Search for the cell housing the specified text and yield its [x, y] center coordinate. 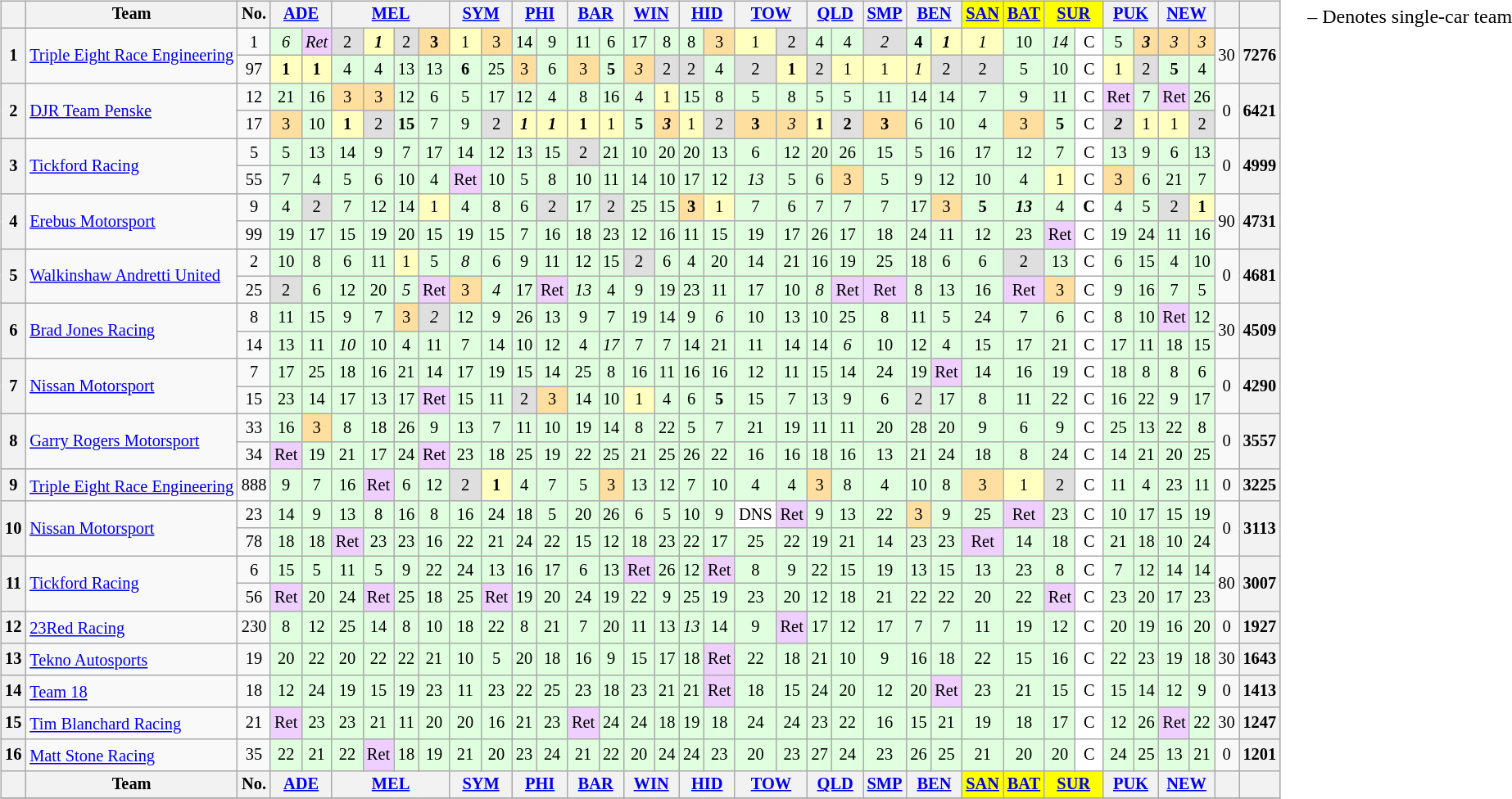
28 [918, 427]
230 [254, 627]
Team 18 [131, 691]
3113 [1260, 529]
DJR Team Penske [131, 111]
97 [254, 70]
56 [254, 598]
1201 [1260, 755]
4290 [1260, 386]
33 [254, 427]
1927 [1260, 627]
3225 [1260, 485]
6421 [1260, 111]
1413 [1260, 691]
23Red Racing [131, 627]
4681 [1260, 277]
4509 [1260, 331]
Garry Rogers Motorsport [131, 440]
55 [254, 180]
34 [254, 455]
1643 [1260, 658]
7276 [1260, 56]
1247 [1260, 722]
27 [820, 755]
Erebus Motorsport [131, 221]
3007 [1260, 583]
90 [1227, 221]
80 [1227, 583]
3557 [1260, 440]
DNS [755, 515]
Tekno Autosports [131, 658]
35 [254, 755]
78 [254, 542]
Matt Stone Racing [131, 755]
Tim Blanchard Racing [131, 722]
Brad Jones Racing [131, 331]
Walkinshaw Andretti United [131, 277]
4731 [1260, 221]
99 [254, 235]
888 [254, 485]
4999 [1260, 165]
